Extract the [X, Y] coordinate from the center of the cell holding the provided text.  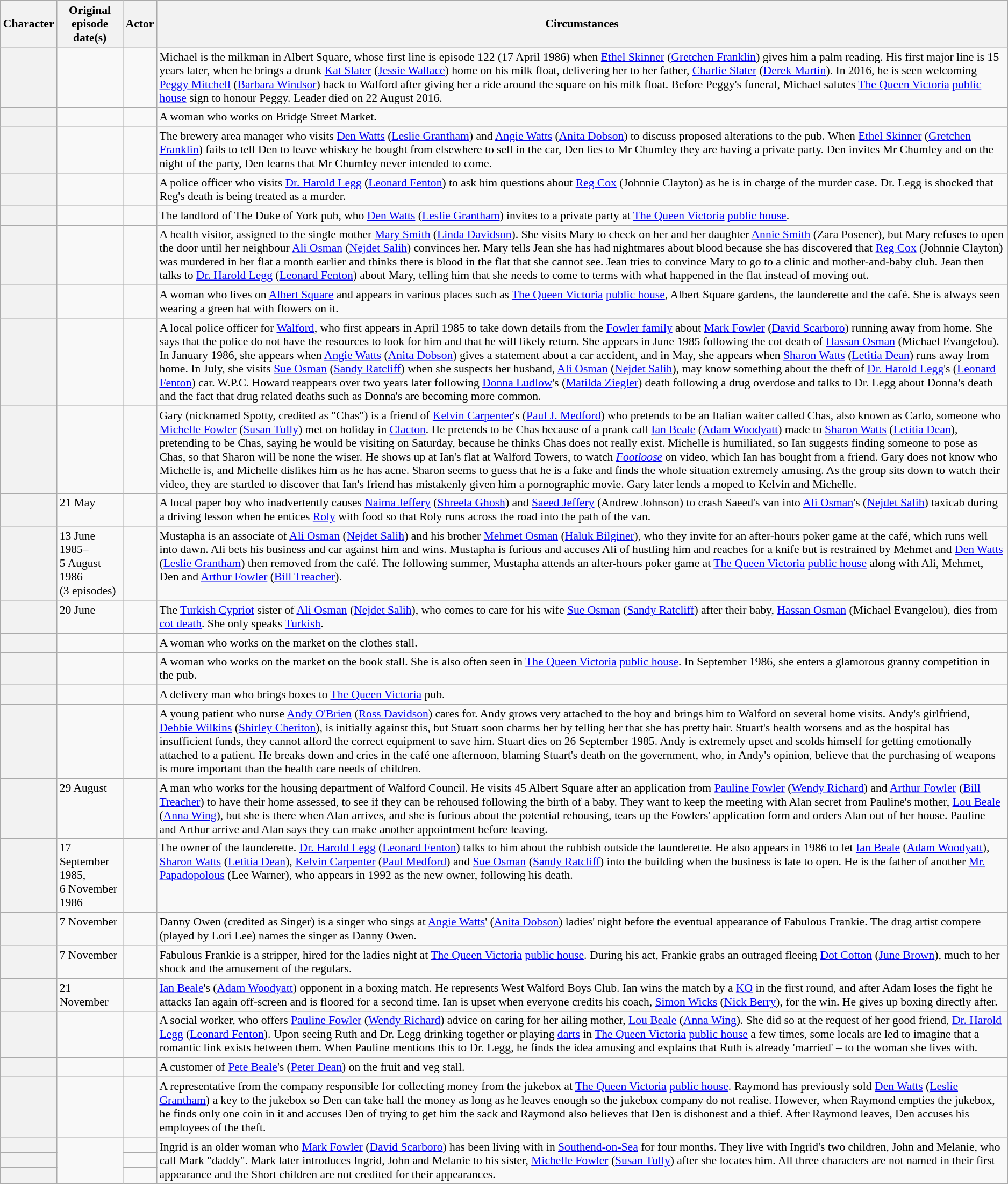
A woman who works on the market on the clothes stall. [582, 643]
The landlord of The Duke of York pub, who Den Watts (Leslie Grantham) invites to a private party at The Queen Victoria public house. [582, 216]
13 June 1985–5 August 1986(3 episodes) [90, 564]
20 June [90, 617]
Character [29, 24]
21 November [90, 994]
29 August [90, 808]
Actor [140, 24]
A woman who works on Bridge Street Market. [582, 117]
A customer of Pete Beale's (Peter Dean) on the fruit and veg stall. [582, 1067]
21 May [90, 510]
Circumstances [582, 24]
17 September 1985, 6 November 1986 [90, 876]
A delivery man who brings boxes to The Queen Victoria pub. [582, 695]
Original episode date(s) [90, 24]
